Capture the cell that displays the provided text and extract its [X, Y] central coordinate. 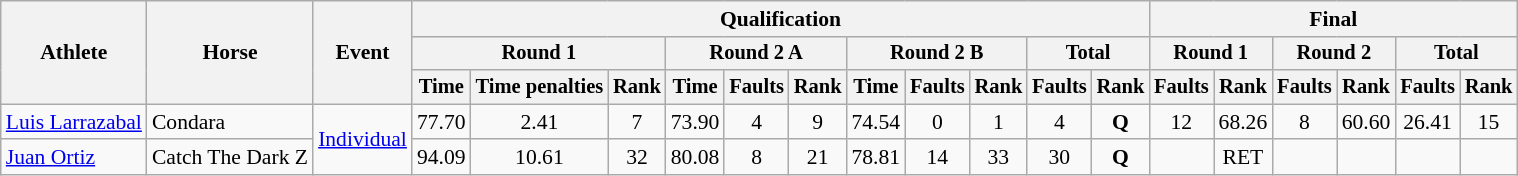
Round 2 B [936, 54]
Juan Ortiz [74, 158]
10.61 [540, 158]
Athlete [74, 52]
Round 2 A [756, 54]
Horse [230, 52]
14 [937, 158]
68.26 [1244, 122]
1 [999, 122]
2.41 [540, 122]
32 [637, 158]
Event [362, 52]
Final [1333, 19]
12 [1181, 122]
Luis Larrazabal [74, 122]
Catch The Dark Z [230, 158]
33 [999, 158]
78.81 [876, 158]
74.54 [876, 122]
Qualification [780, 19]
7 [637, 122]
Round 2 [1334, 54]
77.70 [442, 122]
Individual [362, 140]
73.90 [696, 122]
80.08 [696, 158]
9 [818, 122]
RET [1244, 158]
30 [1059, 158]
94.09 [442, 158]
60.60 [1366, 122]
15 [1489, 122]
Time penalties [540, 87]
Condara [230, 122]
0 [937, 122]
26.41 [1427, 122]
21 [818, 158]
